For the text-containing cell, return its midpoint in (x, y) coordinate format. 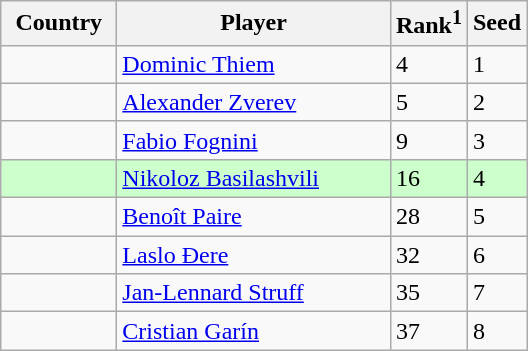
35 (428, 293)
7 (496, 293)
9 (428, 140)
8 (496, 331)
Alexander Zverev (254, 102)
6 (496, 255)
Nikoloz Basilashvili (254, 178)
16 (428, 178)
Country (59, 24)
28 (428, 217)
37 (428, 331)
2 (496, 102)
Cristian Garín (254, 331)
Jan-Lennard Struff (254, 293)
Seed (496, 24)
Player (254, 24)
Rank1 (428, 24)
Dominic Thiem (254, 64)
Laslo Đere (254, 255)
1 (496, 64)
Benoît Paire (254, 217)
Fabio Fognini (254, 140)
32 (428, 255)
3 (496, 140)
